Scan for the cell matching the given text and deliver its (X, Y) coordinate at center. 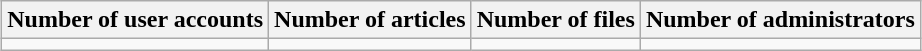
Number of administrators (780, 20)
Number of user accounts (136, 20)
Number of files (556, 20)
Number of articles (370, 20)
